Locate the cell with the specified text and output its [X, Y] center coordinate. 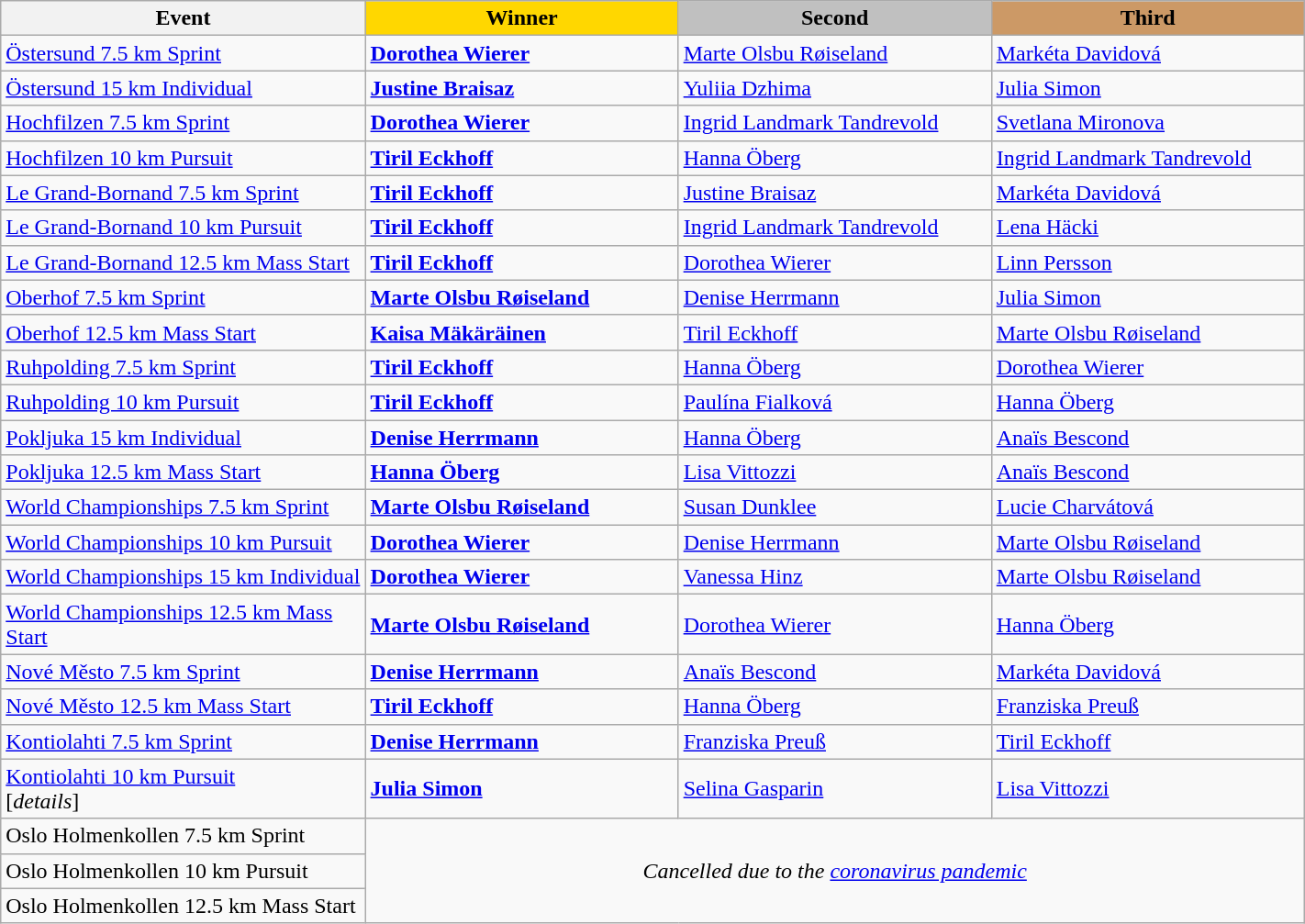
Lucie Charvátová [1147, 507]
Selina Gasparin [835, 789]
Winner [521, 18]
Paulína Fialková [835, 402]
Lena Häcki [1147, 228]
Kontiolahti 7.5 km Sprint [184, 741]
Yuliia Dzhima [835, 88]
Hochfilzen 7.5 km Sprint [184, 123]
Ruhpolding 7.5 km Sprint [184, 367]
Hochfilzen 10 km Pursuit [184, 158]
World Championships 15 km Individual [184, 577]
Le Grand-Bornand 12.5 km Mass Start [184, 262]
World Championships 7.5 km Sprint [184, 507]
Cancelled due to the coronavirus pandemic [835, 871]
Kaisa Mäkäräinen [521, 332]
Susan Dunklee [835, 507]
Pokljuka 12.5 km Mass Start [184, 473]
Kontiolahti 10 km Pursuit[details] [184, 789]
Oslo Holmenkollen 12.5 km Mass Start [184, 906]
Nové Město 12.5 km Mass Start [184, 707]
Event [184, 18]
Oberhof 12.5 km Mass Start [184, 332]
World Championships 10 km Pursuit [184, 542]
Oslo Holmenkollen 10 km Pursuit [184, 871]
Le Grand-Bornand 7.5 km Sprint [184, 193]
Oslo Holmenkollen 7.5 km Sprint [184, 836]
Pokljuka 15 km Individual [184, 438]
Nové Město 7.5 km Sprint [184, 672]
World Championships 12.5 km Mass Start [184, 624]
Östersund 15 km Individual [184, 88]
Le Grand-Bornand 10 km Pursuit [184, 228]
Svetlana Mironova [1147, 123]
Second [835, 18]
Vanessa Hinz [835, 577]
Östersund 7.5 km Sprint [184, 53]
Linn Persson [1147, 262]
Oberhof 7.5 km Sprint [184, 297]
Third [1147, 18]
Ruhpolding 10 km Pursuit [184, 402]
